Locate the cell with the specified text and output its (X, Y) center coordinate. 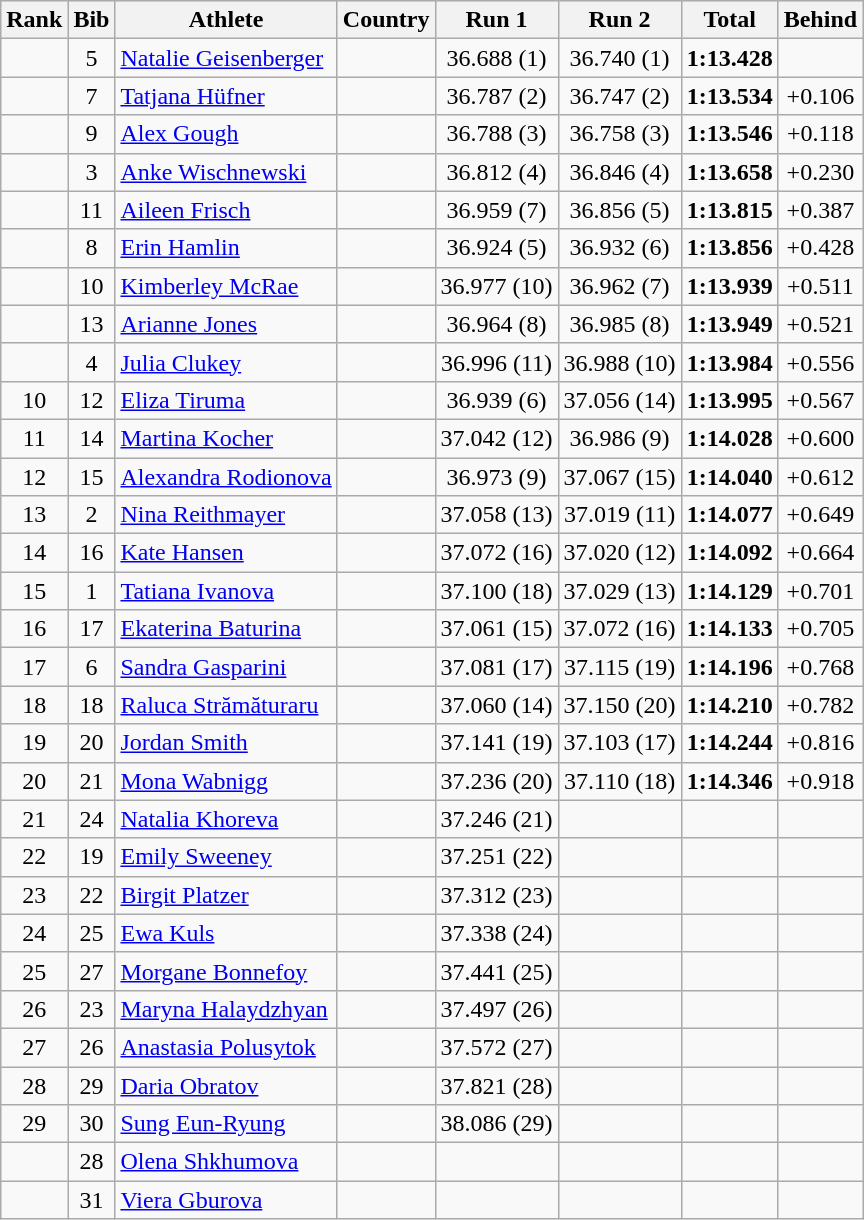
Mona Wabnigg (226, 781)
Rank (34, 20)
+0.768 (820, 667)
1:14.077 (730, 515)
4 (92, 362)
1:13.939 (730, 286)
+0.705 (820, 629)
36.986 (9) (620, 438)
1:13.856 (730, 248)
36.758 (3) (620, 134)
+0.118 (820, 134)
37.441 (25) (496, 971)
36.962 (7) (620, 286)
37.060 (14) (496, 705)
37.141 (19) (496, 743)
Anastasia Polusytok (226, 1047)
36.846 (4) (620, 172)
Nina Reithmayer (226, 515)
37.058 (13) (496, 515)
+0.511 (820, 286)
1 (92, 591)
36.856 (5) (620, 210)
38.086 (29) (496, 1124)
+0.387 (820, 210)
31 (92, 1200)
37.029 (13) (620, 591)
Tatjana Hüfner (226, 96)
36.924 (5) (496, 248)
+0.600 (820, 438)
37.338 (24) (496, 933)
+0.106 (820, 96)
Natalia Khoreva (226, 819)
1:13.815 (730, 210)
36.988 (10) (620, 362)
Natalie Geisenberger (226, 58)
36.973 (9) (496, 477)
Aileen Frisch (226, 210)
1:13.546 (730, 134)
Country (386, 20)
+0.782 (820, 705)
Anke Wischnewski (226, 172)
37.061 (15) (496, 629)
37.100 (18) (496, 591)
+0.701 (820, 591)
37.572 (27) (496, 1047)
+0.521 (820, 324)
37.150 (20) (620, 705)
1:13.949 (730, 324)
36.939 (6) (496, 400)
1:14.028 (730, 438)
Behind (820, 20)
Kate Hansen (226, 553)
36.932 (6) (620, 248)
36.996 (11) (496, 362)
36.740 (1) (620, 58)
37.246 (21) (496, 819)
37.312 (23) (496, 895)
Ekaterina Baturina (226, 629)
Run 2 (620, 20)
36.788 (3) (496, 134)
37.042 (12) (496, 438)
1:14.196 (730, 667)
6 (92, 667)
37.110 (18) (620, 781)
1:14.040 (730, 477)
5 (92, 58)
36.747 (2) (620, 96)
1:14.346 (730, 781)
Olena Shkhumova (226, 1162)
Erin Hamlin (226, 248)
Run 1 (496, 20)
36.688 (1) (496, 58)
+0.567 (820, 400)
Julia Clukey (226, 362)
2 (92, 515)
9 (92, 134)
1:14.129 (730, 591)
37.821 (28) (496, 1085)
Daria Obratov (226, 1085)
Alexandra Rodionova (226, 477)
37.103 (17) (620, 743)
+0.230 (820, 172)
36.977 (10) (496, 286)
+0.918 (820, 781)
Martina Kocher (226, 438)
1:13.984 (730, 362)
36.964 (8) (496, 324)
Sung Eun-Ryung (226, 1124)
37.020 (12) (620, 553)
1:13.428 (730, 58)
Eliza Tiruma (226, 400)
Kimberley McRae (226, 286)
+0.649 (820, 515)
37.081 (17) (496, 667)
Birgit Platzer (226, 895)
1:13.995 (730, 400)
3 (92, 172)
36.959 (7) (496, 210)
7 (92, 96)
+0.556 (820, 362)
+0.428 (820, 248)
Alex Gough (226, 134)
1:13.534 (730, 96)
37.236 (20) (496, 781)
Sandra Gasparini (226, 667)
1:14.244 (730, 743)
Tatiana Ivanova (226, 591)
Emily Sweeney (226, 857)
36.985 (8) (620, 324)
37.067 (15) (620, 477)
1:14.133 (730, 629)
Viera Gburova (226, 1200)
Maryna Halaydzhyan (226, 1009)
Athlete (226, 20)
Total (730, 20)
30 (92, 1124)
1:14.092 (730, 553)
Morgane Bonnefoy (226, 971)
8 (92, 248)
1:13.658 (730, 172)
37.115 (19) (620, 667)
36.812 (4) (496, 172)
Jordan Smith (226, 743)
37.251 (22) (496, 857)
Raluca Strămăturaru (226, 705)
37.056 (14) (620, 400)
36.787 (2) (496, 96)
+0.816 (820, 743)
+0.664 (820, 553)
+0.612 (820, 477)
Arianne Jones (226, 324)
37.497 (26) (496, 1009)
1:14.210 (730, 705)
Ewa Kuls (226, 933)
Bib (92, 20)
37.019 (11) (620, 515)
